Return the [x, y] coordinate for the center point of the cell that contains the specified text.  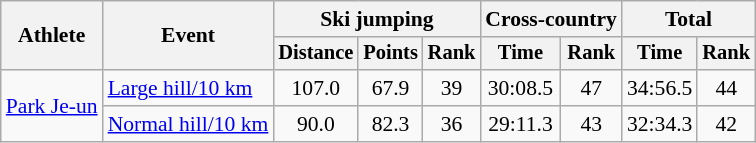
34:56.5 [660, 88]
Event [188, 36]
Cross-country [551, 19]
90.0 [316, 124]
Ski jumping [376, 19]
Athlete [52, 36]
Distance [316, 54]
30:08.5 [520, 88]
44 [726, 88]
Points [390, 54]
Normal hill/10 km [188, 124]
43 [592, 124]
82.3 [390, 124]
42 [726, 124]
107.0 [316, 88]
Park Je-un [52, 106]
39 [452, 88]
Large hill/10 km [188, 88]
36 [452, 124]
Total [688, 19]
67.9 [390, 88]
47 [592, 88]
32:34.3 [660, 124]
29:11.3 [520, 124]
